Determine the [x, y] coordinate at the center of the cell enclosing the given text.  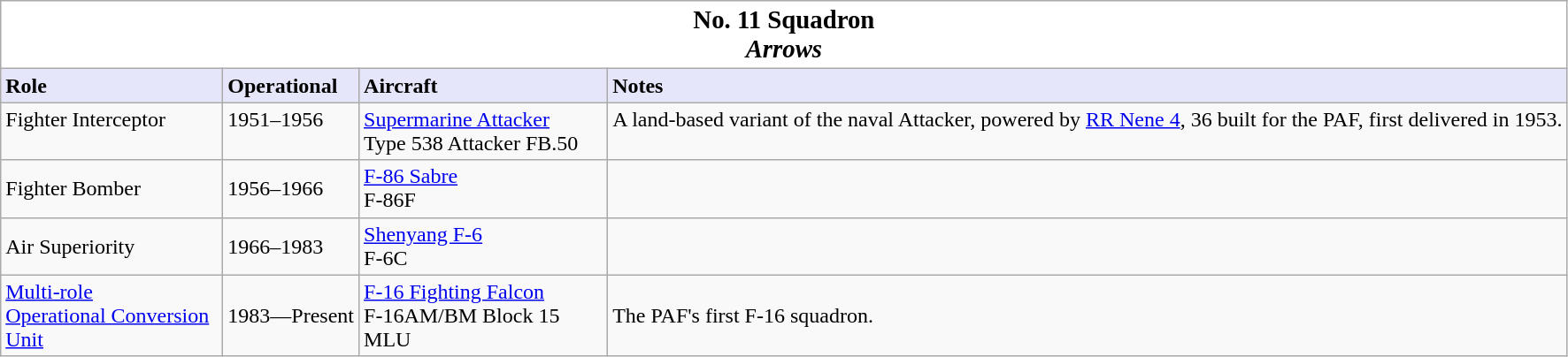
Air Superiority [111, 246]
1956–1966 [291, 189]
Supermarine AttackerType 538 Attacker FB.50 [483, 131]
F-86 SabreF-86F [483, 189]
Fighter Bomber [111, 189]
1983—Present [291, 315]
A land-based variant of the naval Attacker, powered by RR Nene 4, 36 built for the PAF, first delivered in 1953. [1088, 131]
1966–1983 [291, 246]
Aircraft [483, 86]
Notes [1088, 86]
Shenyang F-6F-6C [483, 246]
No. 11 Squadron Arrows [784, 35]
Operational [291, 86]
Fighter Interceptor [111, 131]
1951–1956 [291, 131]
The PAF's first F-16 squadron. [1088, 315]
Multi-roleOperational Conversion Unit [111, 315]
Role [111, 86]
F-16 Fighting FalconF-16AM/BM Block 15 MLU [483, 315]
